Output the [X, Y] coordinate of the center of the cell containing the given text.  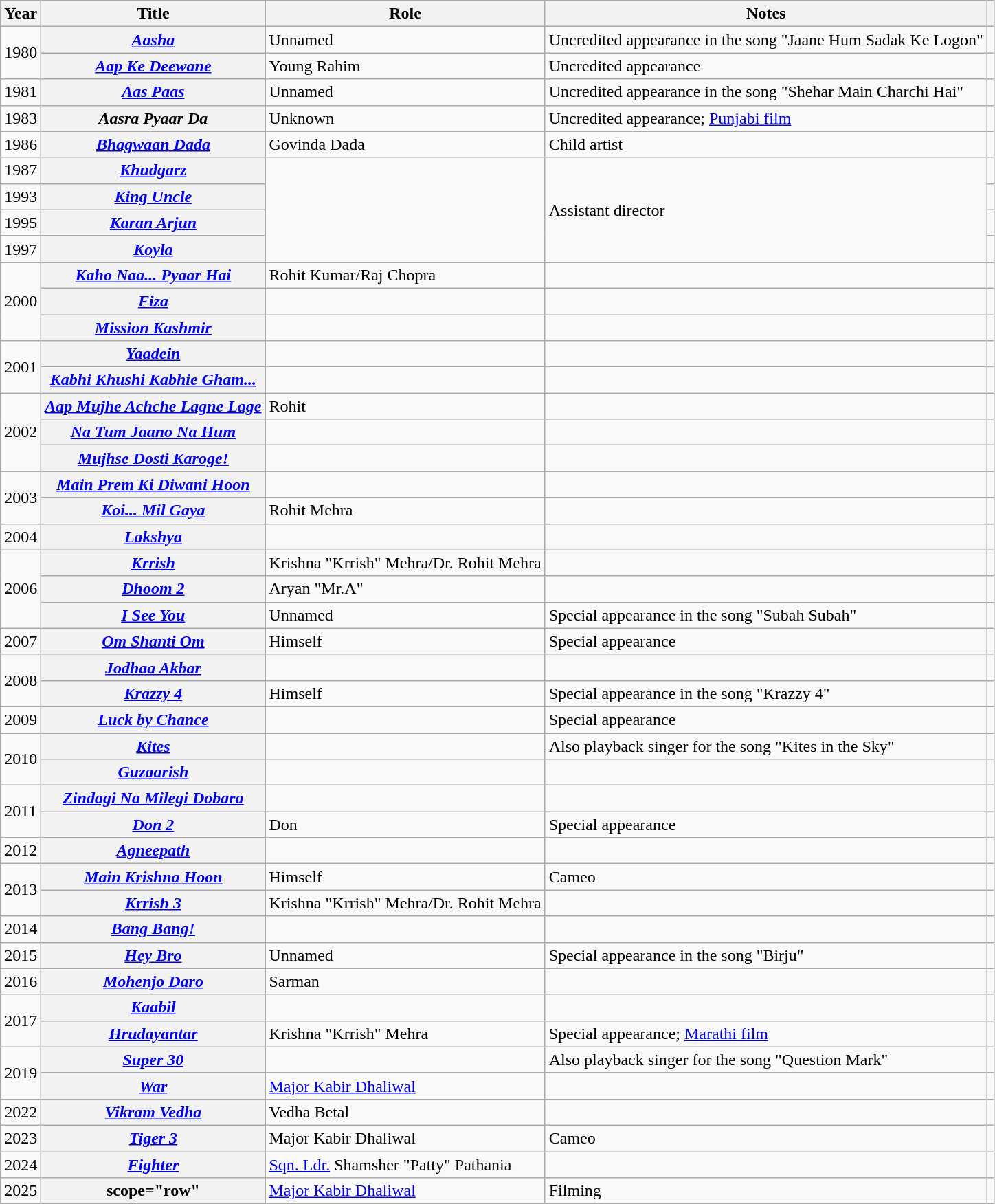
Vedha Betal [405, 1112]
Tiger 3 [153, 1138]
2016 [21, 981]
Krrish 3 [153, 903]
Special appearance in the song "Subah Subah" [765, 615]
2003 [21, 498]
Uncredited appearance [765, 66]
Super 30 [153, 1060]
Agneepath [153, 851]
2004 [21, 537]
Khudgarz [153, 170]
2019 [21, 1073]
1981 [21, 92]
Don 2 [153, 825]
2015 [21, 955]
Role [405, 14]
King Uncle [153, 197]
2014 [21, 929]
Bhagwaan Dada [153, 144]
Aap Mujhe Achche Lagne Lage [153, 406]
Uncredited appearance in the song "Jaane Hum Sadak Ke Logon" [765, 40]
Year [21, 14]
Aasra Pyaar Da [153, 118]
Zindagi Na Milegi Dobara [153, 799]
scope="row" [153, 1191]
Special appearance in the song "Birju" [765, 955]
Mohenjo Daro [153, 981]
Don [405, 825]
Bang Bang! [153, 929]
Koyla [153, 249]
1983 [21, 118]
2022 [21, 1112]
2010 [21, 759]
Main Krishna Hoon [153, 877]
Lakshya [153, 537]
Notes [765, 14]
Yaadein [153, 354]
Aap Ke Deewane [153, 66]
Karan Arjun [153, 223]
1997 [21, 249]
Special appearance in the song "Krazzy 4" [765, 693]
Aas Paas [153, 92]
Uncredited appearance in the song "Shehar Main Charchi Hai" [765, 92]
Kabhi Khushi Kabhie Gham... [153, 380]
Rohit Mehra [405, 511]
2025 [21, 1191]
Rohit [405, 406]
Also playback singer for the song "Question Mark" [765, 1060]
Hey Bro [153, 955]
Krishna "Krrish" Mehra [405, 1034]
Kites [153, 746]
Hrudayantar [153, 1034]
Unknown [405, 118]
Uncredited appearance; Punjabi film [765, 118]
Also playback singer for the song "Kites in the Sky" [765, 746]
2011 [21, 812]
Krrish [153, 563]
2001 [21, 367]
1987 [21, 170]
I See You [153, 615]
Title [153, 14]
Govinda Dada [405, 144]
Koi... Mil Gaya [153, 511]
Aasha [153, 40]
Mujhse Dosti Karoge! [153, 458]
2007 [21, 641]
Fiza [153, 301]
2000 [21, 301]
Sqn. Ldr. Shamsher "Patty" Pathania [405, 1165]
2023 [21, 1138]
Child artist [765, 144]
Special appearance; Marathi film [765, 1034]
Young Rahim [405, 66]
Luck by Chance [153, 720]
Vikram Vedha [153, 1112]
1995 [21, 223]
2006 [21, 589]
Guzaarish [153, 772]
Filming [765, 1191]
1980 [21, 53]
2024 [21, 1165]
Aryan "Mr.A" [405, 589]
Assistant director [765, 210]
Jodhaa Akbar [153, 667]
2013 [21, 890]
Sarman [405, 981]
Kaho Naa... Pyaar Hai [153, 275]
1993 [21, 197]
Om Shanti Om [153, 641]
Krazzy 4 [153, 693]
2008 [21, 680]
2017 [21, 1021]
Kaabil [153, 1007]
1986 [21, 144]
Na Tum Jaano Na Hum [153, 432]
2009 [21, 720]
War [153, 1086]
Rohit Kumar/Raj Chopra [405, 275]
Fighter [153, 1165]
2002 [21, 432]
Dhoom 2 [153, 589]
Main Prem Ki Diwani Hoon [153, 484]
2012 [21, 851]
Mission Kashmir [153, 328]
